Extract the (X, Y) coordinate from the center of the cell holding the provided text.  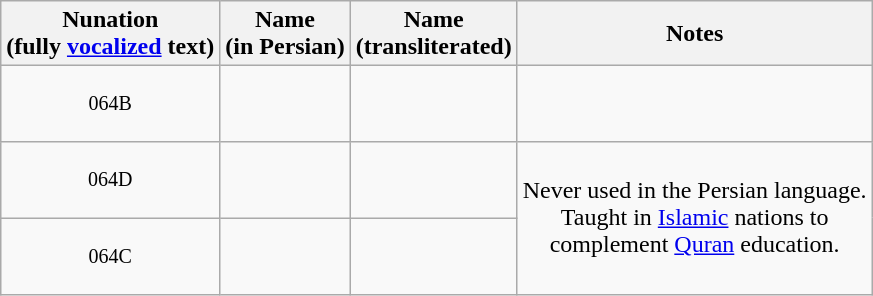
064C (110, 256)
Nunation(fully vocalized text) (110, 34)
Never used in the Persian language.Taught in Islamic nations tocomplement Quran education. (694, 218)
064D (110, 180)
Notes (694, 34)
Name(in Persian) (285, 34)
064B (110, 104)
Name(transliterated) (434, 34)
